Scan for the cell matching the given text and deliver its (X, Y) coordinate at center. 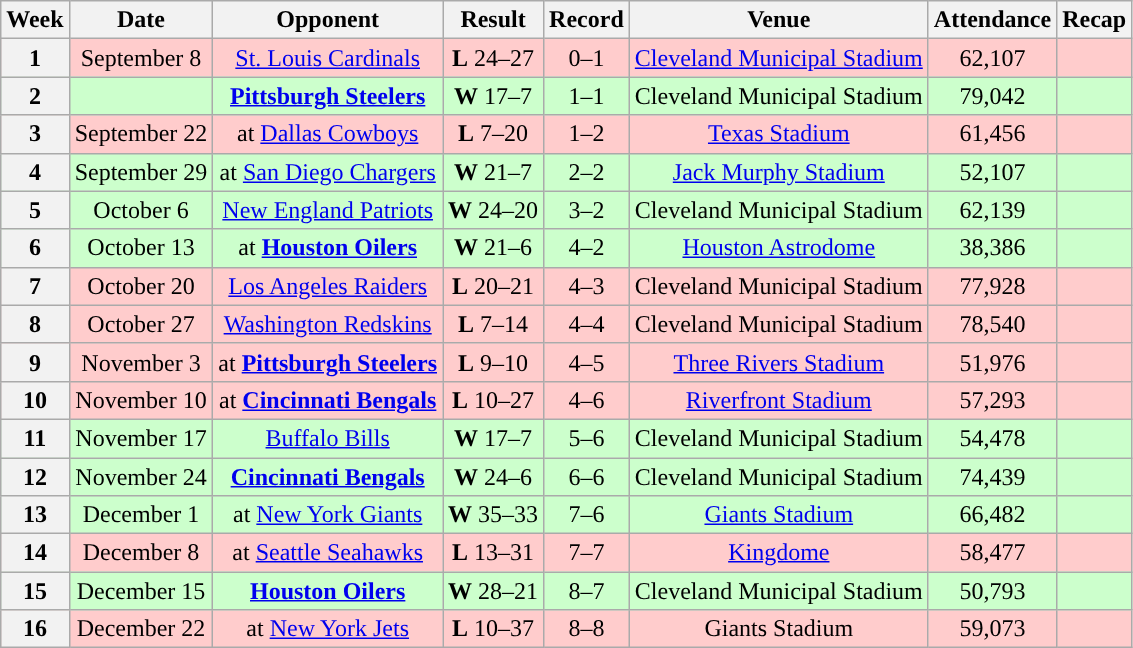
L 10–27 (494, 400)
51,976 (992, 362)
December 8 (141, 553)
1–2 (587, 134)
5–6 (587, 438)
October 13 (141, 248)
Opponent (328, 20)
December 1 (141, 515)
L 20–21 (494, 286)
L 7–20 (494, 134)
15 (35, 591)
7–7 (587, 553)
10 (35, 400)
Riverfront Stadium (778, 400)
Cincinnati Bengals (328, 477)
4 (35, 172)
at Seattle Seahawks (328, 553)
59,073 (992, 629)
2–2 (587, 172)
3–2 (587, 210)
November 24 (141, 477)
62,107 (992, 58)
Week (35, 20)
November 17 (141, 438)
New England Patriots (328, 210)
September 22 (141, 134)
Buffalo Bills (328, 438)
Result (494, 20)
79,042 (992, 96)
at Cincinnati Bengals (328, 400)
8–7 (587, 591)
W 21–7 (494, 172)
38,386 (992, 248)
Venue (778, 20)
54,478 (992, 438)
1–1 (587, 96)
12 (35, 477)
Kingdome (778, 553)
at Dallas Cowboys (328, 134)
L 7–14 (494, 324)
5 (35, 210)
L 24–27 (494, 58)
Three Rivers Stadium (778, 362)
52,107 (992, 172)
Jack Murphy Stadium (778, 172)
74,439 (992, 477)
at Houston Oilers (328, 248)
November 10 (141, 400)
62,139 (992, 210)
50,793 (992, 591)
7–6 (587, 515)
4–6 (587, 400)
at Pittsburgh Steelers (328, 362)
W 24–6 (494, 477)
11 (35, 438)
78,540 (992, 324)
W 35–33 (494, 515)
St. Louis Cardinals (328, 58)
4–2 (587, 248)
66,482 (992, 515)
Record (587, 20)
at New York Jets (328, 629)
W 21–6 (494, 248)
W 24–20 (494, 210)
W 28–21 (494, 591)
Houston Oilers (328, 591)
at San Diego Chargers (328, 172)
Washington Redskins (328, 324)
0–1 (587, 58)
at New York Giants (328, 515)
September 8 (141, 58)
September 29 (141, 172)
1 (35, 58)
14 (35, 553)
Date (141, 20)
October 20 (141, 286)
3 (35, 134)
Attendance (992, 20)
8–8 (587, 629)
October 27 (141, 324)
6 (35, 248)
December 22 (141, 629)
77,928 (992, 286)
L 13–31 (494, 553)
November 3 (141, 362)
13 (35, 515)
4–3 (587, 286)
4–5 (587, 362)
Los Angeles Raiders (328, 286)
Recap (1094, 20)
L 10–37 (494, 629)
L 9–10 (494, 362)
8 (35, 324)
58,477 (992, 553)
4–4 (587, 324)
9 (35, 362)
57,293 (992, 400)
2 (35, 96)
December 15 (141, 591)
6–6 (587, 477)
61,456 (992, 134)
Texas Stadium (778, 134)
7 (35, 286)
16 (35, 629)
Pittsburgh Steelers (328, 96)
October 6 (141, 210)
Houston Astrodome (778, 248)
